Detect which cell encompasses the target text, then output its [x, y] center coordinate. 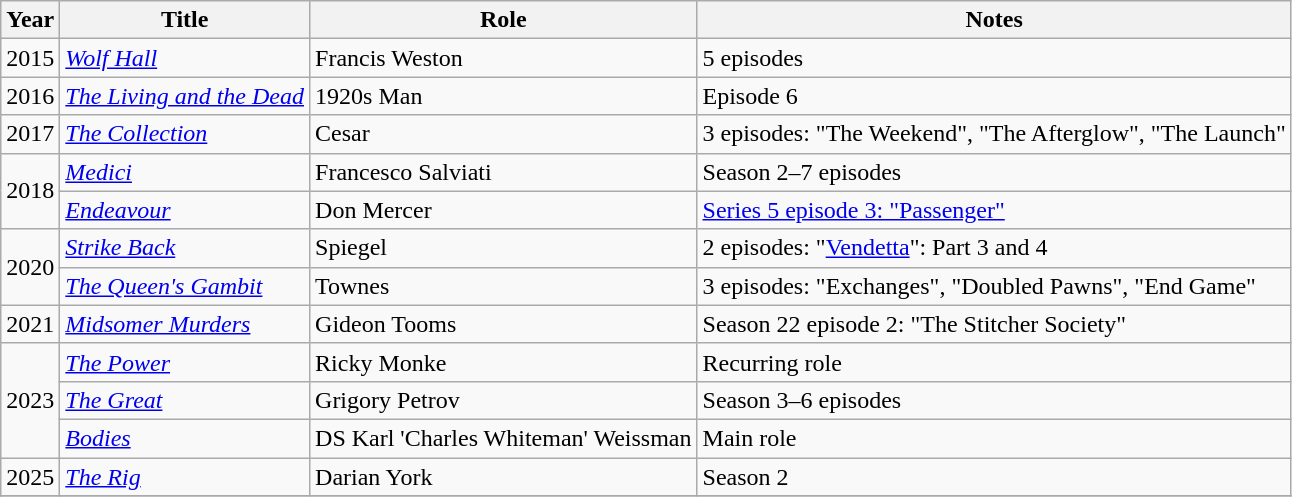
Francesco Salviati [504, 172]
The Power [185, 362]
3 episodes: "Exchanges", "Doubled Pawns", "End Game" [994, 286]
Recurring role [994, 362]
The Living and the Dead [185, 96]
Ricky Monke [504, 362]
2020 [30, 267]
Role [504, 20]
Grigory Petrov [504, 400]
Spiegel [504, 248]
1920s Man [504, 96]
Notes [994, 20]
3 episodes: "The Weekend", "The Afterglow", "The Launch" [994, 134]
Season 3–6 episodes [994, 400]
2015 [30, 58]
Season 22 episode 2: "The Stitcher Society" [994, 324]
Main role [994, 438]
Wolf Hall [185, 58]
Year [30, 20]
Cesar [504, 134]
The Great [185, 400]
DS Karl 'Charles Whiteman' Weissman [504, 438]
2016 [30, 96]
Don Mercer [504, 210]
2025 [30, 477]
The Collection [185, 134]
5 episodes [994, 58]
2023 [30, 400]
2018 [30, 191]
Season 2–7 episodes [994, 172]
Townes [504, 286]
Series 5 episode 3: "Passenger" [994, 210]
Title [185, 20]
Medici [185, 172]
2 episodes: "Vendetta": Part 3 and 4 [994, 248]
Bodies [185, 438]
2017 [30, 134]
Episode 6 [994, 96]
Season 2 [994, 477]
Strike Back [185, 248]
The Rig [185, 477]
Gideon Tooms [504, 324]
The Queen's Gambit [185, 286]
Darian York [504, 477]
2021 [30, 324]
Midsomer Murders [185, 324]
Francis Weston [504, 58]
Endeavour [185, 210]
